From the cell containing the given text, extract its center point as [X, Y] coordinate. 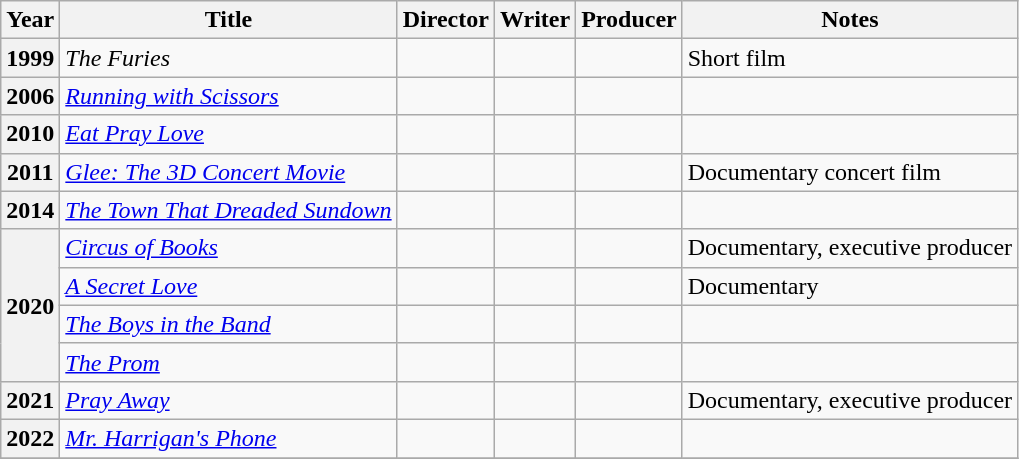
2020 [30, 305]
The Town That Dreaded Sundown [228, 210]
2006 [30, 96]
The Prom [228, 362]
Glee: The 3D Concert Movie [228, 172]
Year [30, 20]
Running with Scissors [228, 96]
Notes [850, 20]
Eat Pray Love [228, 134]
The Furies [228, 58]
1999 [30, 58]
2010 [30, 134]
2022 [30, 438]
Title [228, 20]
Mr. Harrigan's Phone [228, 438]
Writer [534, 20]
2021 [30, 400]
2014 [30, 210]
Documentary [850, 286]
The Boys in the Band [228, 324]
Pray Away [228, 400]
A Secret Love [228, 286]
Circus of Books [228, 248]
2011 [30, 172]
Producer [630, 20]
Documentary concert film [850, 172]
Short film [850, 58]
Director [446, 20]
